Locate the cell with the specified text and output its (X, Y) center coordinate. 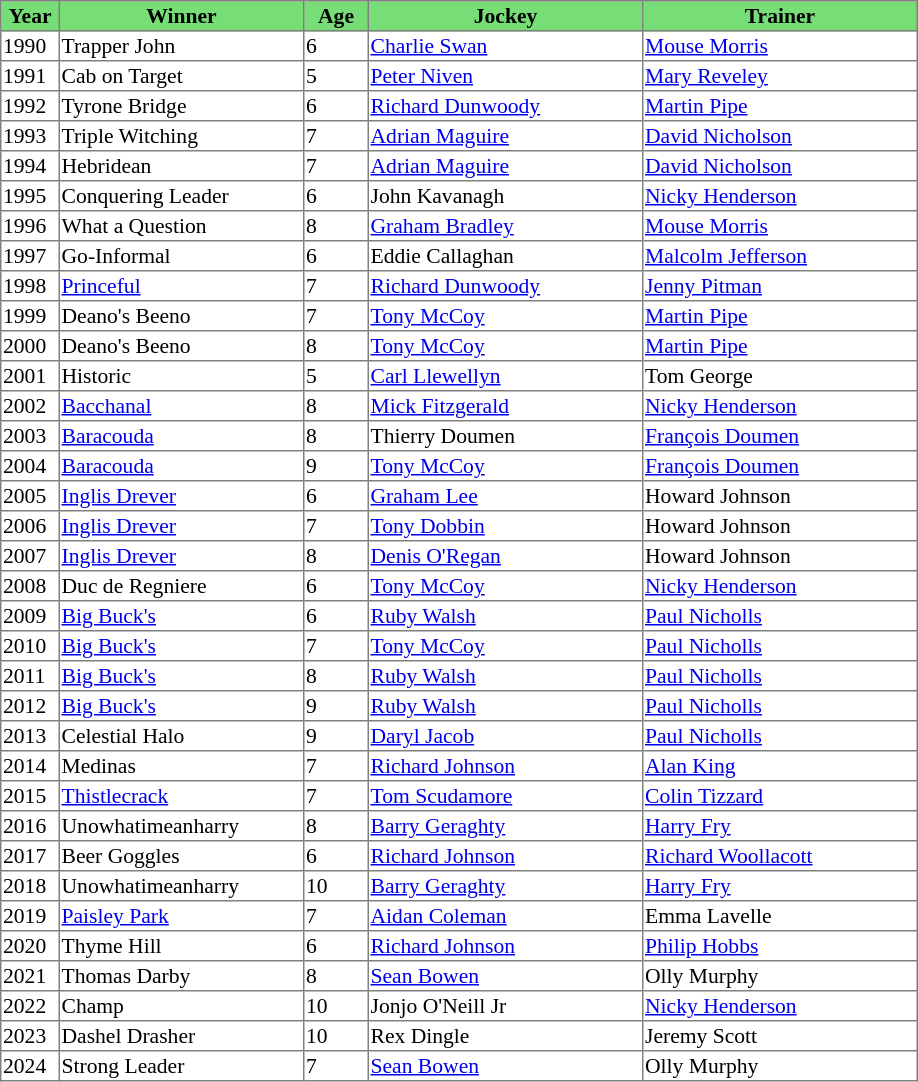
1991 (30, 76)
2013 (30, 736)
Thyme Hill (181, 946)
Thistlecrack (181, 796)
Bacchanal (181, 406)
Jeremy Scott (780, 1036)
2000 (30, 346)
1996 (30, 226)
2016 (30, 826)
2009 (30, 616)
Cab on Target (181, 76)
2023 (30, 1036)
1997 (30, 256)
2019 (30, 916)
Champ (181, 1006)
1998 (30, 286)
Graham Lee (505, 496)
Emma Lavelle (780, 916)
Eddie Callaghan (505, 256)
2018 (30, 886)
Beer Goggles (181, 856)
Princeful (181, 286)
Alan King (780, 766)
Jonjo O'Neill Jr (505, 1006)
2005 (30, 496)
2001 (30, 376)
Charlie Swan (505, 46)
Jenny Pitman (780, 286)
Go-Informal (181, 256)
Colin Tizzard (780, 796)
1994 (30, 166)
Tom George (780, 376)
Historic (181, 376)
Thierry Doumen (505, 436)
Rex Dingle (505, 1036)
Malcolm Jefferson (780, 256)
Duc de Regniere (181, 586)
Mick Fitzgerald (505, 406)
Graham Bradley (505, 226)
What a Question (181, 226)
Philip Hobbs (780, 946)
Carl Llewellyn (505, 376)
Richard Woollacott (780, 856)
1990 (30, 46)
2006 (30, 526)
Tom Scudamore (505, 796)
Celestial Halo (181, 736)
2002 (30, 406)
2012 (30, 706)
Peter Niven (505, 76)
Tony Dobbin (505, 526)
2011 (30, 676)
2024 (30, 1066)
Winner (181, 16)
Tyrone Bridge (181, 106)
1993 (30, 136)
2007 (30, 556)
Age (336, 16)
2022 (30, 1006)
1992 (30, 106)
Jockey (505, 16)
2003 (30, 436)
2017 (30, 856)
Mary Reveley (780, 76)
Daryl Jacob (505, 736)
Medinas (181, 766)
Triple Witching (181, 136)
Trainer (780, 16)
1995 (30, 196)
2010 (30, 646)
1999 (30, 316)
John Kavanagh (505, 196)
2014 (30, 766)
2008 (30, 586)
Denis O'Regan (505, 556)
2021 (30, 976)
2020 (30, 946)
Aidan Coleman (505, 916)
Hebridean (181, 166)
Dashel Drasher (181, 1036)
Trapper John (181, 46)
Year (30, 16)
2015 (30, 796)
2004 (30, 466)
Paisley Park (181, 916)
Strong Leader (181, 1066)
Thomas Darby (181, 976)
Conquering Leader (181, 196)
